Search for the cell housing the specified text and yield its [X, Y] center coordinate. 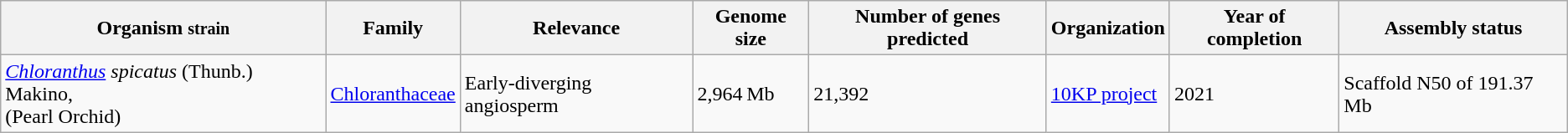
Year of completion [1254, 28]
21,392 [928, 94]
Family [393, 28]
2,964 Mb [750, 94]
Assembly status [1453, 28]
Chloranthus spicatus (Thunb.) Makino,(Pearl Orchid) [163, 94]
Chloranthaceae [393, 94]
Organization [1107, 28]
Genome size [750, 28]
Relevance [576, 28]
10KP project [1107, 94]
Number of genes predicted [928, 28]
Early-diverging angiosperm [576, 94]
2021 [1254, 94]
Scaffold N50 of 191.37 Mb [1453, 94]
Organism strain [163, 28]
